Return the [X, Y] coordinate for the center point of the cell that contains the specified text.  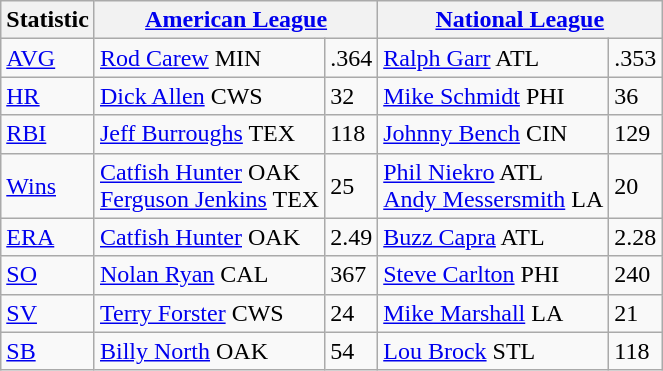
SO [48, 275]
Steve Carlton PHI [494, 275]
Catfish Hunter OAK [209, 237]
54 [352, 351]
21 [636, 313]
SB [48, 351]
Ralph Garr ATL [494, 58]
Terry Forster CWS [209, 313]
36 [636, 96]
Wins [48, 186]
20 [636, 186]
HR [48, 96]
RBI [48, 134]
Lou Brock STL [494, 351]
.353 [636, 58]
Catfish Hunter OAKFerguson Jenkins TEX [209, 186]
367 [352, 275]
Rod Carew MIN [209, 58]
25 [352, 186]
Mike Schmidt PHI [494, 96]
Statistic [48, 20]
National League [520, 20]
.364 [352, 58]
SV [48, 313]
Billy North OAK [209, 351]
ERA [48, 237]
Johnny Bench CIN [494, 134]
Buzz Capra ATL [494, 237]
Mike Marshall LA [494, 313]
Jeff Burroughs TEX [209, 134]
2.49 [352, 237]
240 [636, 275]
Nolan Ryan CAL [209, 275]
24 [352, 313]
Dick Allen CWS [209, 96]
129 [636, 134]
AVG [48, 58]
American League [236, 20]
2.28 [636, 237]
Phil Niekro ATLAndy Messersmith LA [494, 186]
32 [352, 96]
